Output the [x, y] coordinate of the center of the cell containing the given text.  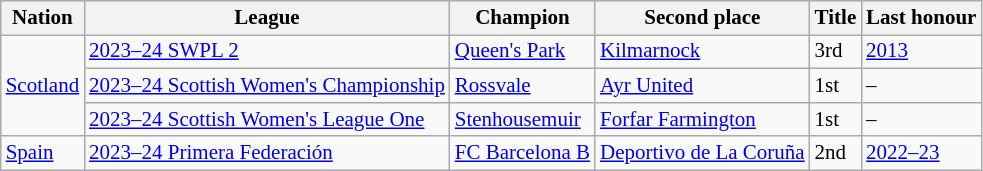
Kilmarnock [702, 52]
Queen's Park [522, 52]
Stenhousemuir [522, 119]
Scotland [42, 86]
Nation [42, 18]
Ayr United [702, 86]
2023–24 Scottish Women's Championship [267, 86]
League [267, 18]
2023–24 Scottish Women's League One [267, 119]
Last honour [921, 18]
Title [836, 18]
Deportivo de La Coruña [702, 153]
Forfar Farmington [702, 119]
FC Barcelona B [522, 153]
Champion [522, 18]
2023–24 SWPL 2 [267, 52]
Rossvale [522, 86]
2013 [921, 52]
Spain [42, 153]
2022–23 [921, 153]
2023–24 Primera Federación [267, 153]
2nd [836, 153]
3rd [836, 52]
Second place [702, 18]
